Pinpoint the cell where the given text exists, returning its (x, y) midpoint coordinate. 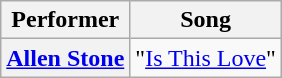
Allen Stone (66, 58)
Song (206, 20)
"Is This Love" (206, 58)
Performer (66, 20)
